Return (x, y) of the center of cell containing provided text 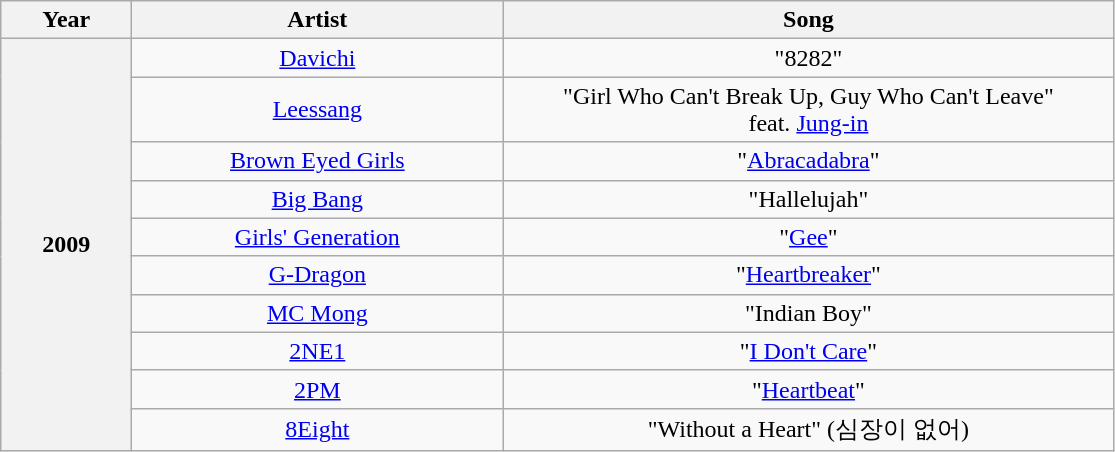
"Indian Boy" (808, 313)
2NE1 (318, 351)
"Girl Who Can't Break Up, Guy Who Can't Leave"feat. Jung-in (808, 110)
MC Mong (318, 313)
G-Dragon (318, 275)
"Hallelujah" (808, 199)
Song (808, 20)
"Without a Heart" (심장이 없어) (808, 430)
8Eight (318, 430)
"Abracadabra" (808, 161)
"Heartbreaker" (808, 275)
Brown Eyed Girls (318, 161)
"I Don't Care" (808, 351)
Big Bang (318, 199)
Leessang (318, 110)
"Gee" (808, 237)
"Heartbeat" (808, 389)
Artist (318, 20)
Year (66, 20)
"8282" (808, 58)
2009 (66, 245)
2PM (318, 389)
Girls' Generation (318, 237)
Davichi (318, 58)
